Return [x, y] of the center of cell containing provided text 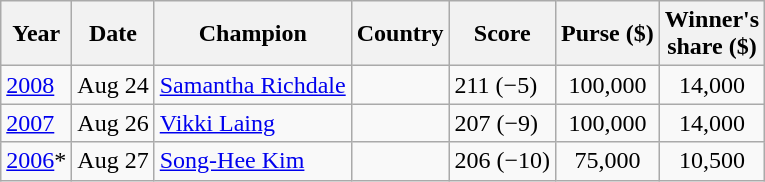
Samantha Richdale [252, 85]
Song-Hee Kim [252, 161]
Vikki Laing [252, 123]
207 (−9) [502, 123]
Purse ($) [608, 34]
Date [113, 34]
Score [502, 34]
Country [400, 34]
10,500 [712, 161]
75,000 [608, 161]
Aug 24 [113, 85]
2006* [36, 161]
Year [36, 34]
2008 [36, 85]
Champion [252, 34]
Aug 27 [113, 161]
2007 [36, 123]
206 (−10) [502, 161]
Winner'sshare ($) [712, 34]
Aug 26 [113, 123]
211 (−5) [502, 85]
